For the text-containing cell, return its midpoint in [X, Y] coordinate format. 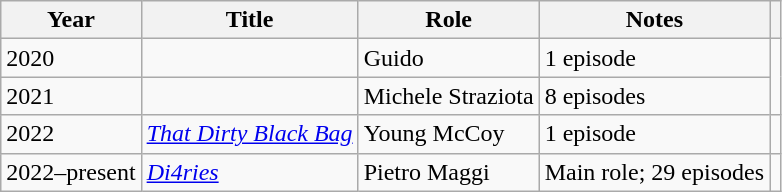
Title [250, 20]
8 episodes [654, 96]
Role [448, 20]
Year [71, 20]
2021 [71, 96]
Michele Straziota [448, 96]
Pietro Maggi [448, 172]
Young McCoy [448, 134]
Guido [448, 58]
2020 [71, 58]
Main role; 29 episodes [654, 172]
Di4ries [250, 172]
2022 [71, 134]
Notes [654, 20]
That Dirty Black Bag [250, 134]
2022–present [71, 172]
